Extract the [x, y] coordinate from the center of the cell holding the provided text.  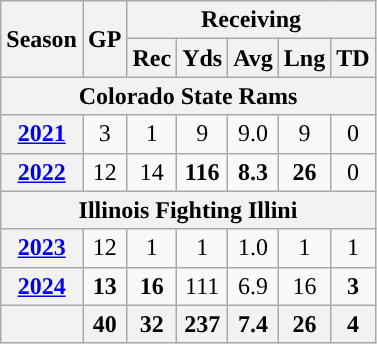
40 [104, 324]
8.3 [254, 172]
2022 [42, 172]
2023 [42, 248]
GP [104, 39]
6.9 [254, 286]
13 [104, 286]
7.4 [254, 324]
116 [202, 172]
Rec [152, 58]
32 [152, 324]
Colorado State Rams [188, 96]
Yds [202, 58]
4 [353, 324]
Receiving [251, 20]
Illinois Fighting Illini [188, 210]
TD [353, 58]
1.0 [254, 248]
9.0 [254, 134]
111 [202, 286]
14 [152, 172]
237 [202, 324]
2021 [42, 134]
Season [42, 39]
Lng [304, 58]
2024 [42, 286]
Avg [254, 58]
